Return the (X, Y) coordinate for the center point of the cell that contains the specified text.  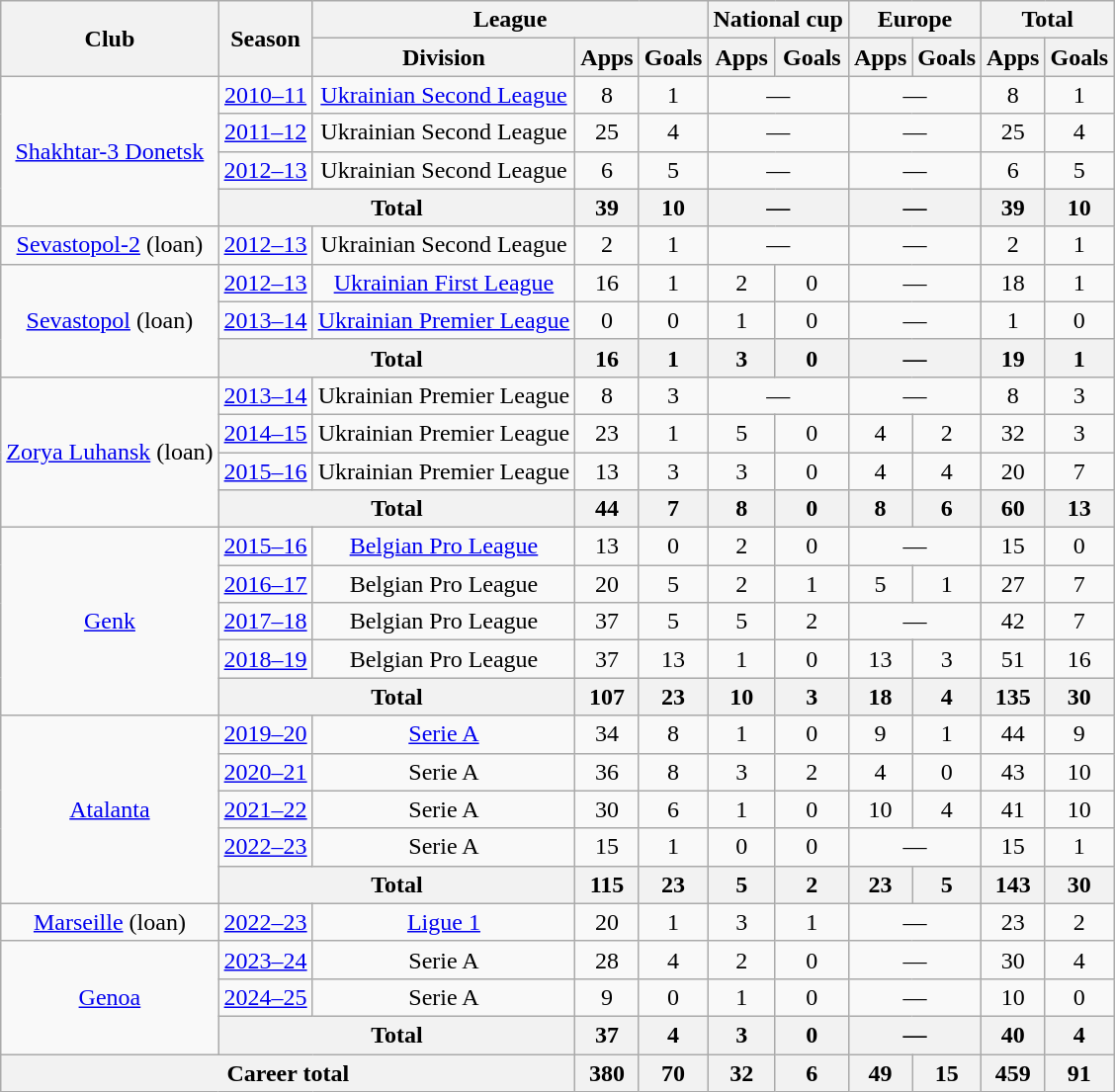
2024–25 (265, 997)
Ukrainian First League (444, 283)
Sevastopol (loan) (110, 320)
2019–20 (265, 734)
91 (1079, 1072)
Club (110, 39)
107 (607, 697)
Genk (110, 622)
115 (607, 884)
Europe (914, 20)
380 (607, 1072)
60 (1013, 509)
36 (607, 772)
2017–18 (265, 622)
Ligue 1 (444, 922)
27 (1013, 584)
Shakhtar-3 Donetsk (110, 151)
League (510, 20)
143 (1013, 884)
34 (607, 734)
2018–19 (265, 659)
41 (1013, 809)
2021–22 (265, 809)
National cup (778, 20)
459 (1013, 1072)
Division (444, 57)
Season (265, 39)
2016–17 (265, 584)
2010–11 (265, 95)
Marseille (loan) (110, 922)
28 (607, 960)
Career total (289, 1072)
Zorya Luhansk (loan) (110, 452)
Genoa (110, 997)
135 (1013, 697)
2020–21 (265, 772)
Atalanta (110, 809)
51 (1013, 659)
2023–24 (265, 960)
42 (1013, 622)
43 (1013, 772)
40 (1013, 1035)
2014–15 (265, 433)
Sevastopol-2 (loan) (110, 245)
2011–12 (265, 132)
19 (1013, 358)
70 (673, 1072)
49 (880, 1072)
